From the cell containing the given text, extract its center point as (X, Y) coordinate. 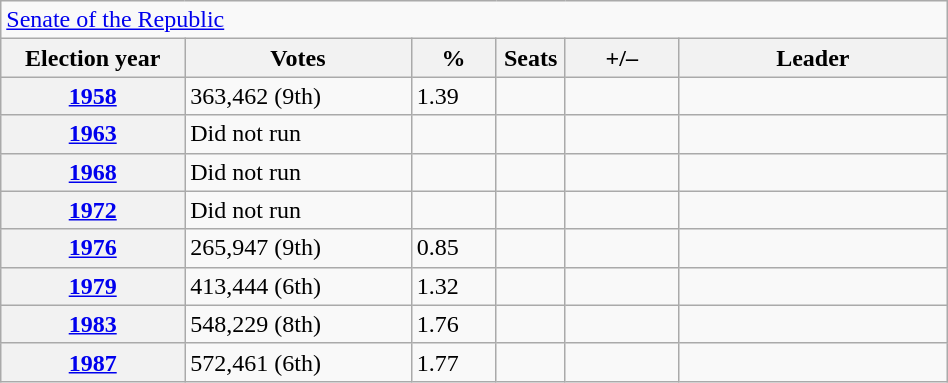
Election year (93, 58)
1.32 (454, 286)
1968 (93, 172)
1963 (93, 134)
Senate of the Republic (474, 20)
1987 (93, 362)
1983 (93, 324)
1.76 (454, 324)
1972 (93, 210)
363,462 (9th) (298, 96)
265,947 (9th) (298, 248)
548,229 (8th) (298, 324)
Votes (298, 58)
1.77 (454, 362)
Seats (530, 58)
+/– (622, 58)
1976 (93, 248)
572,461 (6th) (298, 362)
1979 (93, 286)
1958 (93, 96)
413,444 (6th) (298, 286)
0.85 (454, 248)
Leader (812, 58)
% (454, 58)
1.39 (454, 96)
